Return (X, Y) of the center of cell containing provided text 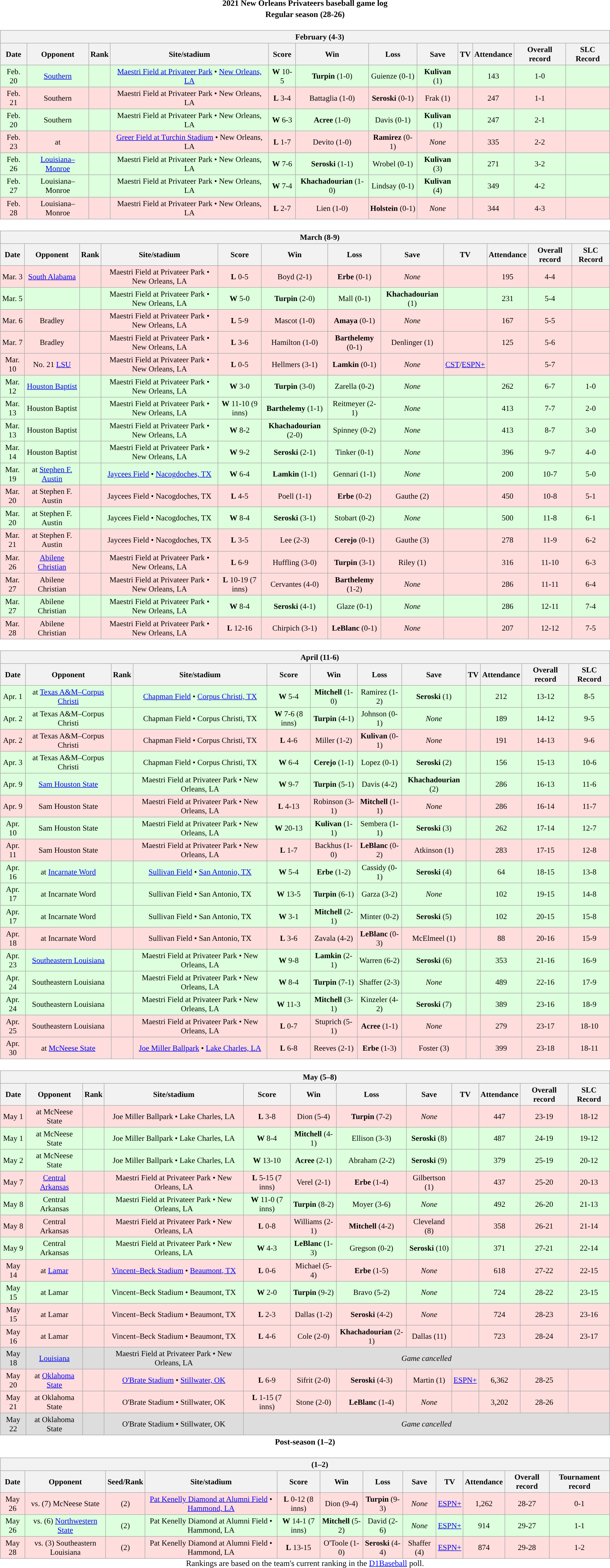
Riley (1) (412, 562)
Stone (2-0) (314, 1402)
Stobart (0-2) (354, 518)
Hellmers (3-1) (295, 365)
2-2 (540, 142)
125 (508, 342)
2-1 (540, 120)
Mar. 26 (13, 562)
16-14 (545, 806)
W 2-0 (267, 1292)
Ramirez (0-1) (393, 142)
W 6-3 (282, 120)
28-27 (527, 1503)
Miller (1-2) (334, 740)
Erbe (1-5) (371, 1270)
LeBlanc (1-3) (314, 1248)
W 3-1 (289, 916)
Holstein (0-1) (393, 208)
David (2-6) (383, 1526)
May 7 (13, 1182)
500 (508, 518)
May 9 (13, 1248)
Zavala (4-2) (334, 938)
L 5-9 (240, 320)
Turpin (7-2) (371, 1116)
18-9 (589, 1004)
15-9 (589, 938)
CST/ESPN+ (465, 365)
Mar. 14 (13, 452)
20-16 (545, 938)
Martin (1) (429, 1380)
15-13 (545, 763)
Khachadourian (1-0) (332, 186)
Mar. 28 (13, 628)
874 (484, 1548)
6-7 (550, 386)
231 (508, 299)
156 (501, 763)
447 (499, 1116)
Devito (1-0) (332, 142)
Gauthe (2) (412, 496)
L 5-15 (7 inns) (267, 1182)
May 21 (13, 1402)
Guienze (0-1) (393, 76)
vs. (7) McNeese State (65, 1503)
Turpin (1-0) (332, 76)
5-7 (550, 365)
Seed/Rank (125, 1482)
389 (501, 1004)
Acree (1-1) (379, 1026)
May 18 (13, 1358)
Barthelemy (0-1) (354, 342)
Lamkin (1-1) (295, 474)
Erbe (1-4) (371, 1182)
W 13-5 (289, 894)
1-2 (579, 1548)
W 14-1 (7 inns) (299, 1526)
13-12 (545, 697)
L 4-13 (289, 806)
396 (508, 452)
L 2-7 (282, 208)
Turpin (9-3) (383, 1503)
McElmeel (1) (434, 938)
15-8 (589, 916)
5-1 (591, 496)
283 (501, 850)
22-15 (589, 1270)
May 2 (13, 1161)
28-23 (544, 1314)
Seroski (7) (434, 1004)
Seroski (9) (429, 1161)
Huffling (3-0) (295, 562)
Feb. 21 (14, 98)
Cerejo (1-1) (334, 763)
Hamilton (1-0) (295, 342)
Mall (0-1) (354, 299)
Reitmeyer (2-1) (354, 408)
26-20 (544, 1204)
Bravo (5-2) (371, 1292)
Mitchell (1-0) (334, 697)
Apr. 10 (13, 829)
W 7-6 (8 inns) (289, 718)
W 9-8 (289, 960)
23-18 (545, 1048)
88 (501, 938)
489 (501, 982)
(1–2) (305, 1464)
279 (501, 1026)
13-8 (589, 872)
4-3 (540, 208)
Seroski (2) (434, 763)
L 0-8 (267, 1227)
Seroski (3) (434, 829)
20-12 (589, 1161)
Cervantes (4-0) (295, 584)
Mar. 21 (13, 540)
Cleveland (8) (429, 1227)
371 (499, 1248)
9-5 (589, 718)
Cassidy (0-1) (379, 872)
21-13 (589, 1204)
6-4 (591, 584)
618 (499, 1270)
No. 21 LSU (52, 365)
20-13 (589, 1182)
Spinney (0-2) (354, 430)
L 3-8 (267, 1116)
Dion (9-4) (341, 1503)
Garza (3-2) (379, 894)
25-19 (544, 1161)
23-15 (589, 1292)
278 (508, 540)
Khachadourian (2-0) (295, 430)
3-0 (591, 430)
W 10-5 (282, 76)
Apr. 18 (13, 938)
14-12 (545, 718)
Stuprich (5-1) (334, 1026)
L 3-5 (240, 540)
Dallas (11) (429, 1336)
5-0 (591, 474)
Atkinson (1) (434, 850)
0-1 (579, 1503)
March (8-9) (305, 237)
LeBlanc (0-3) (379, 938)
Mitchell (4-2) (371, 1227)
5-6 (550, 342)
Khachadourian (1) (412, 299)
Seroski (1-1) (332, 164)
L 10-19 (7 inns) (240, 584)
Mar. 5 (13, 299)
Barthelemy (1-1) (295, 408)
Poell (1-1) (295, 496)
Turpin (3-1) (354, 562)
May 28 (13, 1548)
May (5–8) (305, 1077)
Seroski (4-1) (295, 606)
450 (508, 496)
271 (493, 164)
W 9-7 (289, 784)
LeBlanc (1-4) (371, 1402)
8-7 (550, 430)
29-27 (527, 1526)
Seroski (4-4) (383, 1548)
Tournament record (579, 1482)
4-2 (540, 186)
Feb. 23 (14, 142)
12-11 (550, 606)
Ramirez (1-2) (379, 697)
Frak (1) (437, 98)
Apr. 1 (13, 697)
Khachadourian (2) (434, 784)
4-0 (591, 452)
Turpin (7-1) (334, 982)
21-16 (545, 960)
143 (493, 76)
Cole (2-0) (314, 1336)
Louisiana (54, 1358)
28-24 (544, 1336)
17-15 (545, 850)
Williams (2-1) (314, 1227)
7-7 (550, 408)
Mar. 10 (13, 365)
W 5-0 (240, 299)
Shaffer (2-3) (379, 982)
1,262 (484, 1503)
Amaya (0-1) (354, 320)
12-7 (589, 829)
189 (501, 718)
723 (499, 1336)
O'Toole (1-0) (341, 1548)
April (11-6) (305, 657)
Turpin (4-1) (334, 718)
18-12 (589, 1116)
Lee (2-3) (295, 540)
10-8 (550, 496)
May 20 (13, 1380)
Turpin (3-0) (295, 386)
28-22 (544, 1292)
18-10 (589, 1026)
W 11-10 (9 inns) (240, 408)
Erbe (0-1) (354, 276)
Seroski (4-2) (371, 1314)
Seroski (4-3) (371, 1380)
Erbe (1-3) (379, 1048)
11-8 (550, 518)
Warren (6-2) (379, 960)
Mar. 7 (13, 342)
Mar. 12 (13, 386)
Apr. 3 (13, 763)
2-0 (591, 408)
Mitchell (4-1) (314, 1138)
Michael (5-4) (314, 1270)
Apr. 25 (13, 1026)
6,362 (499, 1380)
Dallas (1-2) (314, 1314)
399 (501, 1048)
27-22 (544, 1270)
22-14 (589, 1248)
9-6 (589, 740)
Sifrit (2-0) (314, 1380)
Kulivan (4) (437, 186)
12-12 (550, 628)
Tinker (0-1) (354, 452)
Dion (5-4) (314, 1116)
344 (493, 208)
Battaglia (1-0) (332, 98)
L 3-4 (282, 98)
Kulivan (0-1) (379, 740)
Mitchell (5-2) (341, 1526)
Mitchell (3-1) (334, 1004)
Barthelemy (1-2) (354, 584)
W 11-0 (7 inns) (267, 1204)
Gauthe (3) (412, 540)
Erbe (0-2) (354, 496)
W 7-6 (282, 164)
Backhus (1-0) (334, 850)
Seroski (3-1) (295, 518)
207 (508, 628)
Lindsay (0-1) (393, 186)
6-1 (591, 518)
492 (499, 1204)
Cerejo (0-1) (354, 540)
W 13-10 (267, 1161)
Denlinger (1) (412, 342)
Kinzeler (4-2) (379, 1004)
Apr. 16 (13, 872)
May 16 (13, 1336)
Lamkin (2-1) (334, 960)
16-13 (545, 784)
L 2-3 (267, 1314)
May 14 (13, 1270)
Robinson (3-1) (334, 806)
316 (508, 562)
L 6-8 (289, 1048)
Erbe (1-2) (334, 872)
Sembera (1-1) (379, 829)
28-26 (544, 1402)
Seroski (5) (434, 916)
Moyer (3-6) (371, 1204)
4-4 (550, 276)
487 (499, 1138)
Apr. 11 (13, 850)
Mar. 6 (13, 320)
Acree (1-0) (332, 120)
vs. (6) Northwestern State (65, 1526)
Seroski (4) (434, 872)
Seroski (0-1) (393, 98)
5-4 (550, 299)
Wrobel (0-1) (393, 164)
14-8 (589, 894)
6-2 (591, 540)
L 0-7 (289, 1026)
Apr. 30 (13, 1048)
Turpin (5-1) (334, 784)
Seroski (10) (429, 1248)
Foster (3) (434, 1048)
11-6 (589, 784)
W 11-3 (289, 1004)
L 4-5 (240, 496)
11-7 (589, 806)
Lopez (0-1) (379, 763)
Reeves (2-1) (334, 1048)
February (4-3) (305, 37)
Mar. 3 (13, 276)
18-11 (589, 1048)
Verel (2-1) (314, 1182)
212 (501, 697)
Gennari (1-1) (354, 474)
at (58, 142)
Turpin (6-1) (334, 894)
Kulivan (3) (437, 164)
Feb. 28 (14, 208)
353 (501, 960)
LeBlanc (0-2) (379, 850)
Seroski (6) (434, 960)
W 4-3 (267, 1248)
Minter (0-2) (379, 916)
Kulivan (1-1) (334, 829)
17-14 (545, 829)
914 (484, 1526)
29-28 (527, 1548)
Turpin (2-0) (295, 299)
Abraham (2-2) (371, 1161)
Acree (2-1) (314, 1161)
10-7 (550, 474)
Seroski (1) (434, 697)
W 8-2 (240, 430)
W 20-13 (289, 829)
Davis (4-2) (379, 784)
W 7-4 (282, 186)
LeBlanc (0-1) (354, 628)
L 0-6 (267, 1270)
27-21 (544, 1248)
May 22 (13, 1424)
Lien (1-0) (332, 208)
W 3-0 (240, 386)
11-11 (550, 584)
Turpin (9-2) (314, 1292)
20-15 (545, 916)
Seroski (2-1) (295, 452)
28-25 (544, 1380)
W 9-2 (240, 452)
16-9 (589, 960)
Davis (0-1) (393, 120)
9-7 (550, 452)
17-9 (589, 982)
26-21 (544, 1227)
191 (501, 740)
L 12-16 (240, 628)
Feb. 26 (14, 164)
Ellison (3-3) (371, 1138)
vs. (3) Southeastern Louisiana (65, 1548)
5-5 (550, 320)
7-4 (591, 606)
L 1-15 (7 inns) (267, 1402)
Turpin (8-2) (314, 1204)
167 (508, 320)
8-5 (589, 697)
23-19 (544, 1116)
Gregson (0-2) (371, 1248)
Khachadourian (2-1) (371, 1336)
Mascot (1-0) (295, 320)
South Alabama (52, 276)
Seroski (8) (429, 1138)
437 (499, 1182)
21-14 (589, 1227)
3,202 (499, 1402)
Greer Field at Turchin Stadium • New Orleans, LA (189, 142)
Zarella (0-2) (354, 386)
6-3 (591, 562)
22-16 (545, 982)
Apr. 23 (13, 960)
Mar. 19 (13, 474)
3-2 (540, 164)
14-13 (545, 740)
25-20 (544, 1182)
Shaffer (4) (419, 1548)
19-12 (589, 1138)
195 (508, 276)
L 0-12 (8 inns) (299, 1503)
Feb. 27 (14, 186)
Boyd (2-1) (295, 276)
Glaze (0-1) (354, 606)
11-10 (550, 562)
12-8 (589, 850)
Lamkin (0-1) (354, 365)
24-19 (544, 1138)
335 (493, 142)
19-15 (545, 894)
Mitchell (1-1) (379, 806)
349 (493, 186)
379 (499, 1161)
358 (499, 1227)
18-15 (545, 872)
Chirpich (3-1) (295, 628)
7-5 (591, 628)
L 13-15 (299, 1548)
11-9 (550, 540)
64 (501, 872)
200 (508, 474)
10-6 (589, 763)
Mitchell (2-1) (334, 916)
Johnson (0-1) (379, 718)
Gilbertson (1) (429, 1182)
